Output the [X, Y] coordinate of the center of the cell containing the given text.  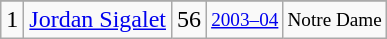
1 [12, 20]
Jordan Sigalet [98, 20]
2003–04 [245, 20]
56 [190, 20]
Notre Dame [335, 20]
